Detect which cell encompasses the target text, then output its (X, Y) center coordinate. 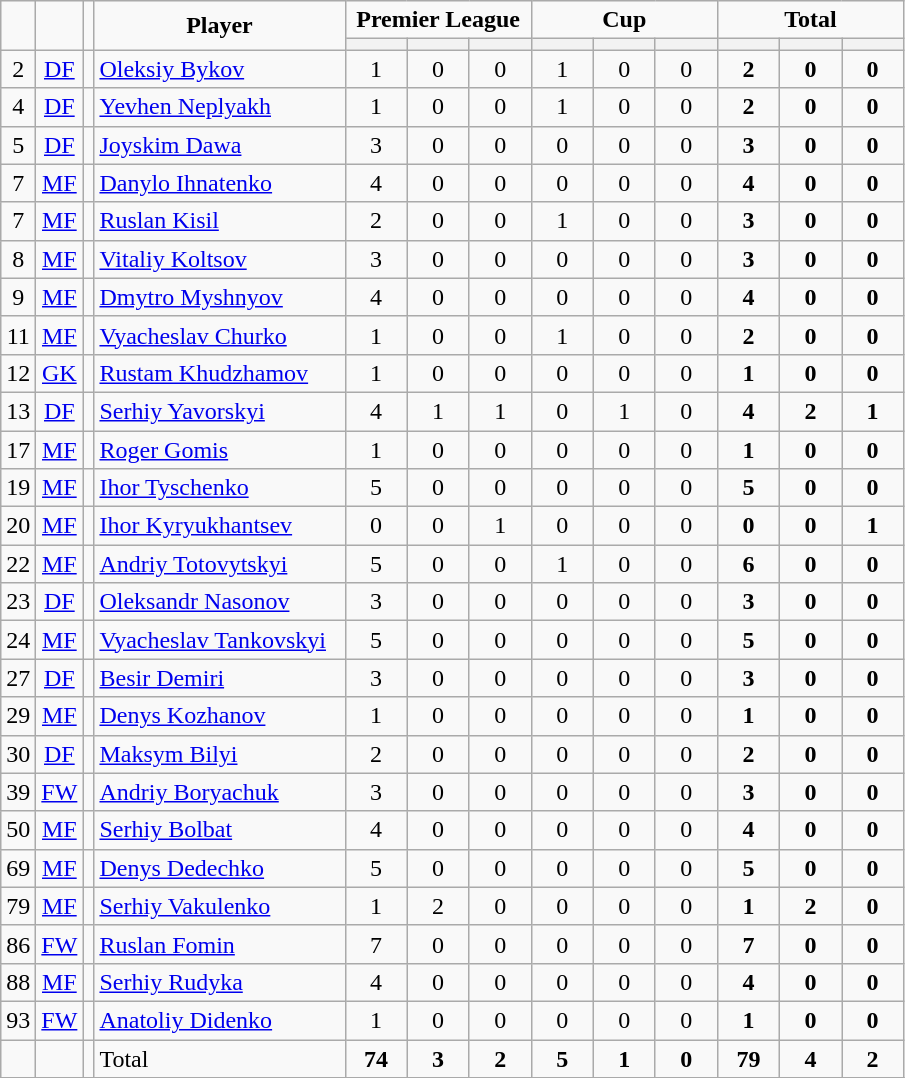
Ruslan Kisil (220, 221)
86 (18, 944)
22 (18, 564)
Maksym Bilyi (220, 754)
23 (18, 602)
24 (18, 640)
Denys Kozhanov (220, 716)
39 (18, 792)
Serhiy Vakulenko (220, 906)
Cup (624, 20)
Serhiy Bolbat (220, 830)
Oleksiy Bykov (220, 69)
20 (18, 526)
Danylo Ihnatenko (220, 183)
88 (18, 982)
Joyskim Dawa (220, 145)
Dmytro Myshnyov (220, 297)
Anatoliy Didenko (220, 1020)
Serhiy Rudyka (220, 982)
50 (18, 830)
Oleksandr Nasonov (220, 602)
Serhiy Yavorskyi (220, 411)
93 (18, 1020)
Ihor Kyryukhantsev (220, 526)
Rustam Khudzhamov (220, 373)
Vyacheslav Tankovskyi (220, 640)
Roger Gomis (220, 449)
Ruslan Fomin (220, 944)
12 (18, 373)
8 (18, 259)
GK (60, 373)
Yevhen Neplyakh (220, 107)
27 (18, 678)
6 (748, 564)
Besir Demiri (220, 678)
69 (18, 868)
19 (18, 488)
11 (18, 335)
Andriy Totovytskyi (220, 564)
Vitaliy Koltsov (220, 259)
74 (376, 1059)
30 (18, 754)
Andriy Boryachuk (220, 792)
Vyacheslav Churko (220, 335)
Ihor Tyschenko (220, 488)
13 (18, 411)
Denys Dedechko (220, 868)
9 (18, 297)
17 (18, 449)
Player (220, 26)
Premier League (438, 20)
29 (18, 716)
